Return (X, Y) of the center of cell containing provided text 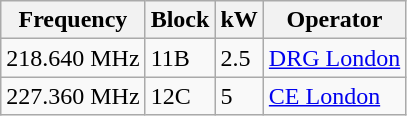
227.360 MHz (73, 96)
12C (180, 96)
Frequency (73, 20)
Block (180, 20)
Operator (334, 20)
DRG London (334, 58)
2.5 (239, 58)
11B (180, 58)
5 (239, 96)
CE London (334, 96)
kW (239, 20)
218.640 MHz (73, 58)
